Find where the given text appears and provide that cell's center as (X, Y) coordinate. 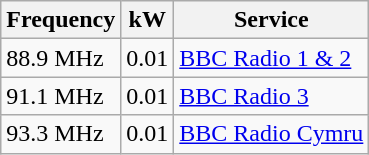
BBC Radio 1 & 2 (272, 58)
91.1 MHz (61, 96)
88.9 MHz (61, 58)
Frequency (61, 20)
93.3 MHz (61, 134)
kW (148, 20)
BBC Radio Cymru (272, 134)
Service (272, 20)
BBC Radio 3 (272, 96)
